Locate the cell with the specified text and output its (x, y) center coordinate. 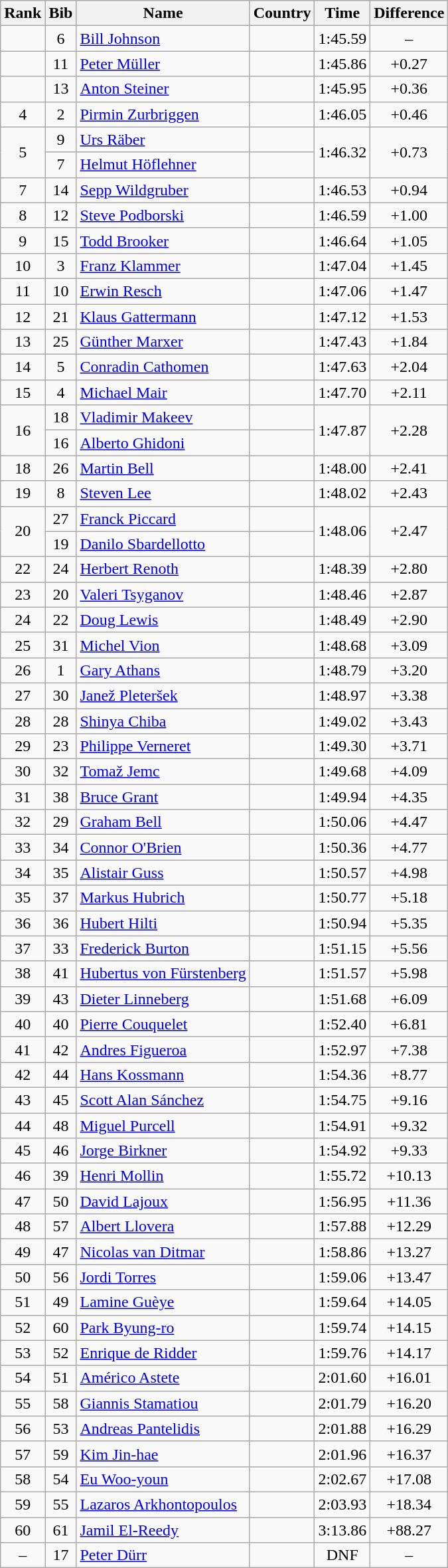
+0.73 (409, 152)
Hans Kossmann (163, 1075)
3 (61, 266)
+16.20 (409, 1403)
Graham Bell (163, 822)
2:03.93 (342, 1504)
+5.98 (409, 974)
1:47.04 (342, 266)
Doug Lewis (163, 620)
Martin Bell (163, 468)
+2.87 (409, 594)
Alistair Guss (163, 873)
DNF (342, 1555)
1:48.79 (342, 670)
Dieter Linneberg (163, 999)
1:46.59 (342, 215)
17 (61, 1555)
+4.47 (409, 822)
+9.32 (409, 1126)
1:48.46 (342, 594)
+1.05 (409, 240)
+9.33 (409, 1151)
1:57.88 (342, 1227)
+1.00 (409, 215)
1:48.68 (342, 645)
Conradin Cathomen (163, 367)
+8.77 (409, 1075)
Valeri Tsyganov (163, 594)
1:51.57 (342, 974)
Andres Figueroa (163, 1049)
Jorge Birkner (163, 1151)
+2.80 (409, 569)
+4.09 (409, 772)
Country (282, 13)
1:58.86 (342, 1252)
Henri Mollin (163, 1176)
+6.09 (409, 999)
Nicolas van Ditmar (163, 1252)
Danilo Sbardellotto (163, 544)
+14.15 (409, 1328)
Günther Marxer (163, 342)
+16.37 (409, 1454)
Markus Hubrich (163, 898)
Lazaros Arkhontopoulos (163, 1504)
1:46.53 (342, 190)
Michael Mair (163, 392)
1:48.06 (342, 531)
+12.29 (409, 1227)
1:48.02 (342, 493)
1:47.63 (342, 367)
+13.47 (409, 1277)
1:46.05 (342, 114)
+2.47 (409, 531)
+16.01 (409, 1378)
1:54.75 (342, 1100)
+14.17 (409, 1353)
Franck Piccard (163, 519)
+0.27 (409, 64)
Anton Steiner (163, 89)
Michel Vion (163, 645)
1:49.68 (342, 772)
+3.09 (409, 645)
+6.81 (409, 1024)
Kim Jin-hae (163, 1454)
+5.35 (409, 923)
Albert Llovera (163, 1227)
1:50.94 (342, 923)
+2.90 (409, 620)
1:45.86 (342, 64)
+1.45 (409, 266)
2:01.88 (342, 1429)
1:48.49 (342, 620)
1:52.40 (342, 1024)
1:59.64 (342, 1302)
61 (61, 1529)
1:50.36 (342, 847)
Bruce Grant (163, 797)
Philippe Verneret (163, 746)
Bib (61, 13)
+3.43 (409, 721)
+5.18 (409, 898)
+9.16 (409, 1100)
Janež Pleteršek (163, 695)
+88.27 (409, 1529)
Frederick Burton (163, 948)
1:47.87 (342, 430)
3:13.86 (342, 1529)
Pirmin Zurbriggen (163, 114)
Jordi Torres (163, 1277)
1:45.95 (342, 89)
+18.34 (409, 1504)
+0.94 (409, 190)
1:52.97 (342, 1049)
2:01.79 (342, 1403)
+14.05 (409, 1302)
Vladimir Makeev (163, 418)
+1.47 (409, 291)
Pierre Couquelet (163, 1024)
1:50.57 (342, 873)
Franz Klammer (163, 266)
+4.98 (409, 873)
+3.38 (409, 695)
Hubert Hilti (163, 923)
+1.53 (409, 317)
Alberto Ghidoni (163, 443)
1:49.94 (342, 797)
2:01.96 (342, 1454)
Gary Athans (163, 670)
1:47.12 (342, 317)
1:49.30 (342, 746)
Shinya Chiba (163, 721)
1:54.36 (342, 1075)
Lamine Guèye (163, 1302)
Steven Lee (163, 493)
Park Byung-ro (163, 1328)
1:51.68 (342, 999)
+4.77 (409, 847)
Américo Astete (163, 1378)
Andreas Pantelidis (163, 1429)
1:50.77 (342, 898)
+0.36 (409, 89)
+10.13 (409, 1176)
1:46.32 (342, 152)
1:49.02 (342, 721)
1:47.06 (342, 291)
+2.11 (409, 392)
Klaus Gattermann (163, 317)
Herbert Renoth (163, 569)
+0.46 (409, 114)
1:54.92 (342, 1151)
1:55.72 (342, 1176)
1:47.70 (342, 392)
+16.29 (409, 1429)
Sepp Wildgruber (163, 190)
+4.35 (409, 797)
1:45.59 (342, 39)
Urs Räber (163, 139)
Name (163, 13)
Todd Brooker (163, 240)
Time (342, 13)
1:59.76 (342, 1353)
1:48.97 (342, 695)
Peter Dürr (163, 1555)
Helmut Höflehner (163, 165)
Eu Woo-youn (163, 1479)
1:48.39 (342, 569)
Tomaž Jemc (163, 772)
+11.36 (409, 1201)
Giannis Stamatiou (163, 1403)
Erwin Resch (163, 291)
1:56.95 (342, 1201)
+17.08 (409, 1479)
Bill Johnson (163, 39)
Jamil El-Reedy (163, 1529)
1:47.43 (342, 342)
Connor O'Brien (163, 847)
1:59.74 (342, 1328)
+5.56 (409, 948)
2:02.67 (342, 1479)
+2.41 (409, 468)
+3.71 (409, 746)
Hubertus von Fürstenberg (163, 974)
+2.28 (409, 430)
1:54.91 (342, 1126)
21 (61, 317)
Peter Müller (163, 64)
1:59.06 (342, 1277)
Scott Alan Sánchez (163, 1100)
6 (61, 39)
+2.04 (409, 367)
2:01.60 (342, 1378)
David Lajoux (163, 1201)
+13.27 (409, 1252)
1:46.64 (342, 240)
+2.43 (409, 493)
1:50.06 (342, 822)
Enrique de Ridder (163, 1353)
1:48.00 (342, 468)
+7.38 (409, 1049)
2 (61, 114)
+1.84 (409, 342)
Steve Podborski (163, 215)
+3.20 (409, 670)
Miguel Purcell (163, 1126)
Difference (409, 13)
1 (61, 670)
1:51.15 (342, 948)
Rank (23, 13)
